Locate the cell with the specified text and output its [X, Y] center coordinate. 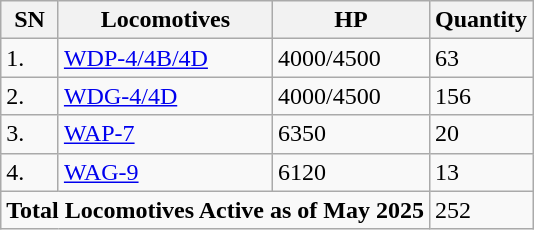
63 [482, 58]
20 [482, 134]
4. [30, 172]
Quantity [482, 20]
Total Locomotives Active as of May 2025 [216, 210]
WDP-4/4B/4D [165, 58]
6350 [350, 134]
13 [482, 172]
WDG-4/4D [165, 96]
WAP-7 [165, 134]
252 [482, 210]
6120 [350, 172]
WAG-9 [165, 172]
1. [30, 58]
SN [30, 20]
Locomotives [165, 20]
2. [30, 96]
3. [30, 134]
HP [350, 20]
156 [482, 96]
